Return the (X, Y) coordinate for the center point of the cell that contains the specified text.  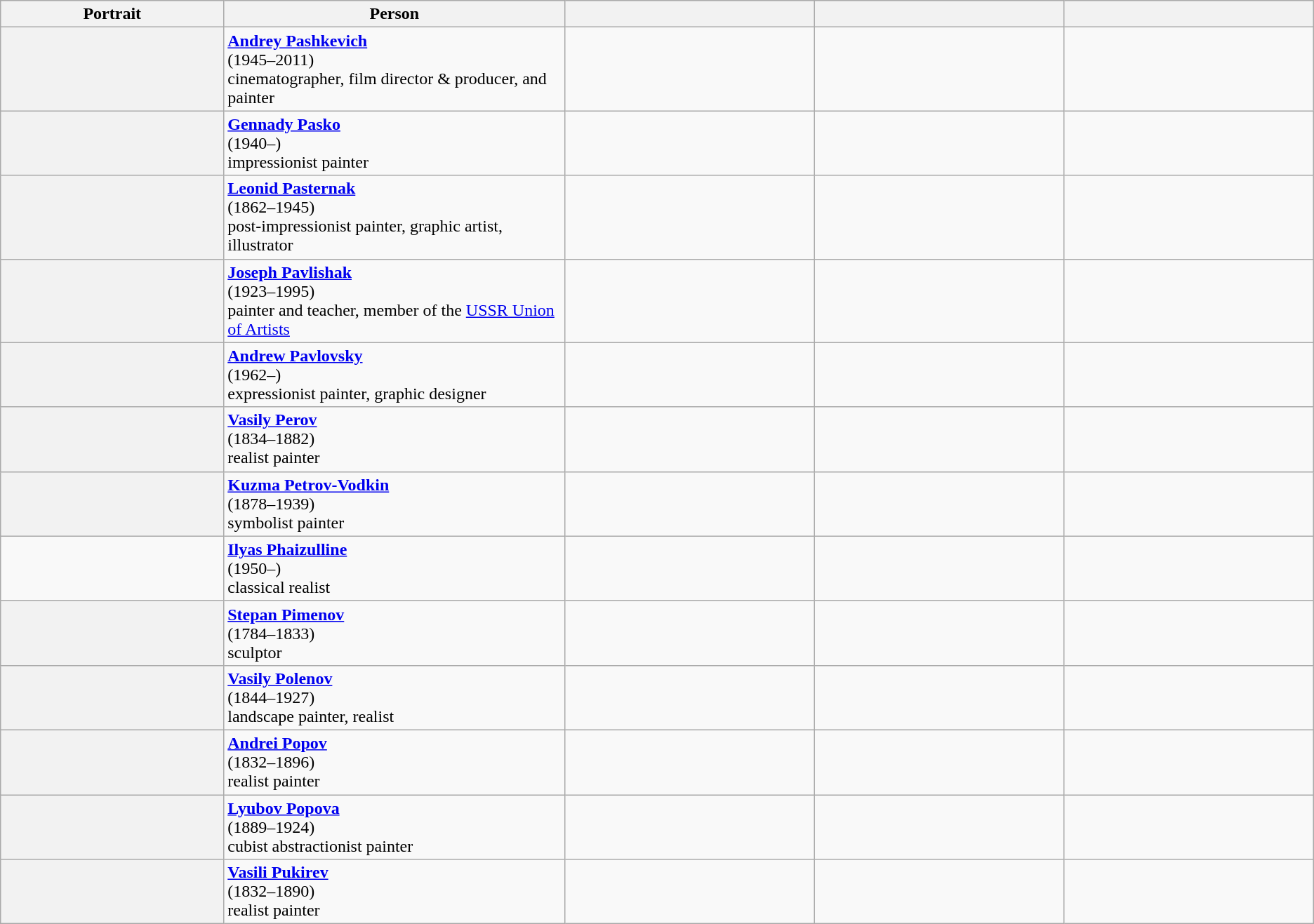
Gennady Pasko(1940–)impressionist painter (394, 143)
Lyubov Popova (1889–1924)cubist abstractionist painter (394, 826)
Joseph Pavlishak(1923–1995)painter and teacher, member of the USSR Union of Artists (394, 300)
Portrait (112, 14)
Andrew Pavlovsky(1962–)expressionist painter, graphic designer (394, 375)
Stepan Pimenov (1784–1833) sculptor (394, 633)
Vasily Polenov(1844–1927) landscape painter, realist (394, 697)
Person (394, 14)
Vasili Pukirev(1832–1890)realist painter (394, 892)
Andrei Popov (1832–1896)realist painter (394, 762)
Ilyas Phaizulline (1950–) classical realist (394, 568)
Vasily Perov (1834–1882)realist painter (394, 439)
Leonid Pasternak(1862–1945)post-impressionist painter, graphic artist, illustrator (394, 217)
Andrey Pashkevich(1945–2011)cinematographer, film director & producer, and painter (394, 69)
Kuzma Petrov-Vodkin (1878–1939) symbolist painter (394, 504)
